Output the (X, Y) coordinate of the center of the cell containing the given text.  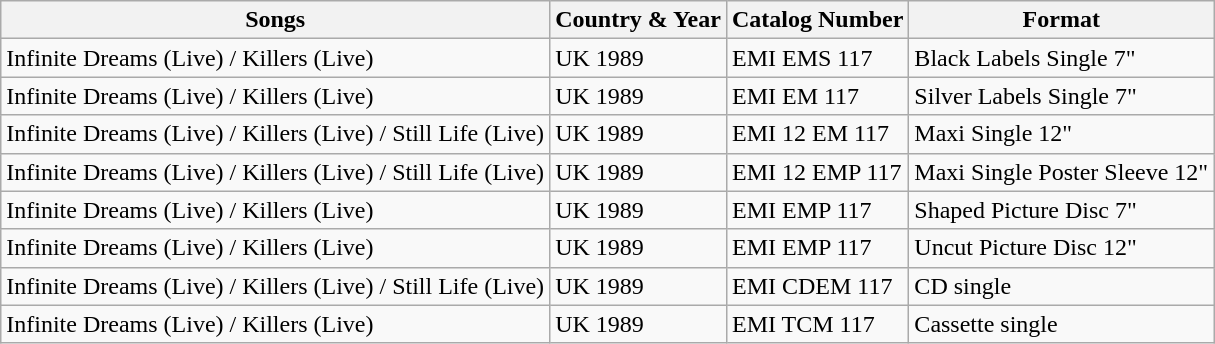
Shaped Picture Disc 7" (1062, 210)
EMI EM 117 (817, 96)
Silver Labels Single 7" (1062, 96)
EMI TCM 117 (817, 324)
Catalog Number (817, 20)
EMI CDEM 117 (817, 286)
EMI 12 EM 117 (817, 134)
Uncut Picture Disc 12" (1062, 248)
Songs (276, 20)
Maxi Single 12" (1062, 134)
Cassette single (1062, 324)
Country & Year (638, 20)
EMI EMS 117 (817, 58)
CD single (1062, 286)
Format (1062, 20)
Black Labels Single 7" (1062, 58)
Maxi Single Poster Sleeve 12" (1062, 172)
EMI 12 EMP 117 (817, 172)
